For the text-containing cell, return its midpoint in [X, Y] coordinate format. 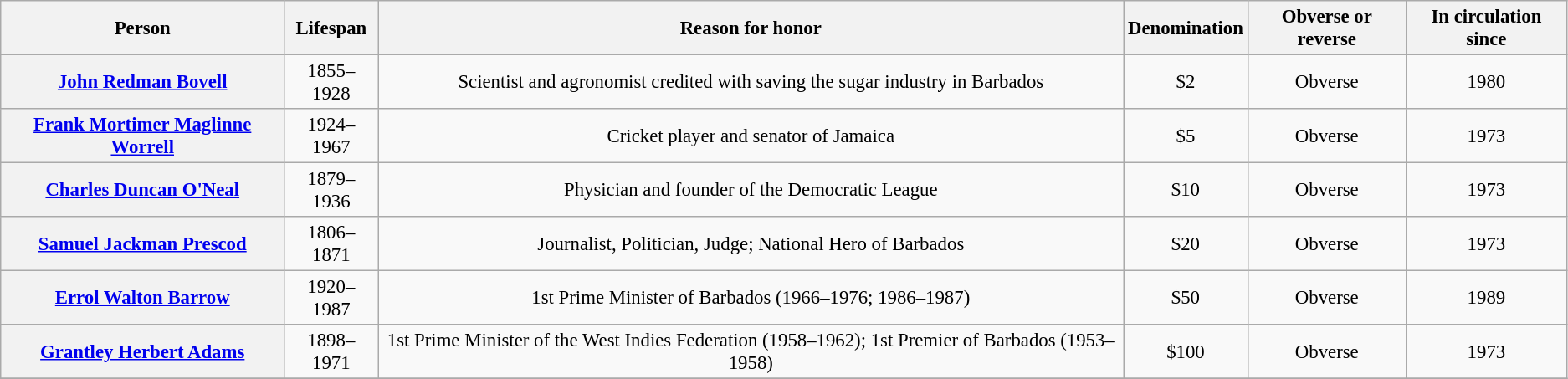
Frank Mortimer Maglinne Worrell [142, 136]
$2 [1186, 82]
Lifespan [331, 28]
Grantley Herbert Adams [142, 351]
1st Prime Minister of Barbados (1966–1976; 1986–1987) [751, 298]
1920–1987 [331, 298]
Person [142, 28]
$50 [1186, 298]
1924–1967 [331, 136]
Physician and founder of the Democratic League [751, 191]
1879–1936 [331, 191]
In circulation since [1486, 28]
Reason for honor [751, 28]
$10 [1186, 191]
Denomination [1186, 28]
1989 [1486, 298]
1806–1871 [331, 244]
Obverse or reverse [1327, 28]
$100 [1186, 351]
Scientist and agronomist credited with saving the sugar industry in Barbados [751, 82]
1980 [1486, 82]
Samuel Jackman Prescod [142, 244]
1898–1971 [331, 351]
Errol Walton Barrow [142, 298]
1855–1928 [331, 82]
John Redman Bovell [142, 82]
Journalist, Politician, Judge; National Hero of Barbados [751, 244]
Charles Duncan O'Neal [142, 191]
$20 [1186, 244]
Cricket player and senator of Jamaica [751, 136]
1st Prime Minister of the West Indies Federation (1958–1962); 1st Premier of Barbados (1953–1958) [751, 351]
$5 [1186, 136]
